Find where the given text appears and provide that cell's center as (x, y) coordinate. 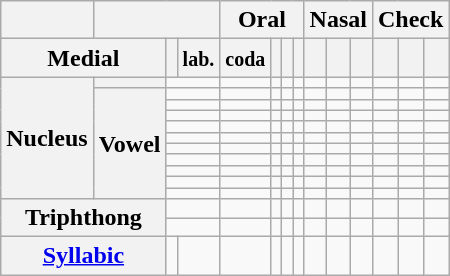
Check (410, 20)
Oral (262, 20)
Vowel (130, 144)
Medial (84, 58)
Nasal (338, 20)
Syllabic (84, 256)
coda (246, 58)
Nucleus (47, 138)
Triphthong (84, 218)
lab. (198, 58)
